Find where the given text appears and provide that cell's center as (X, Y) coordinate. 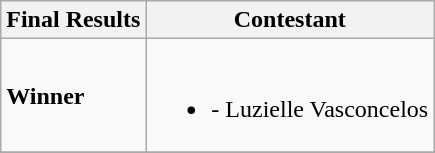
- Luzielle Vasconcelos (290, 96)
Winner (74, 96)
Final Results (74, 20)
Contestant (290, 20)
